Detect which cell encompasses the target text, then output its (X, Y) center coordinate. 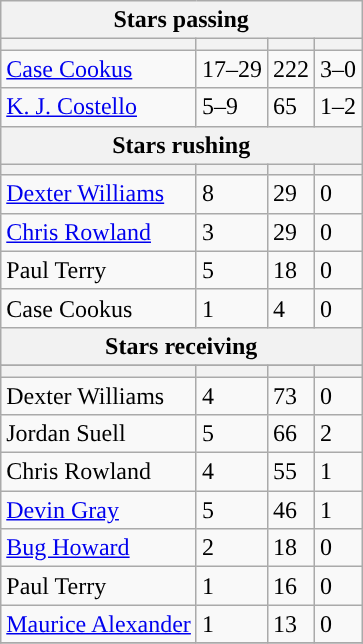
Devin Gray (99, 510)
73 (290, 395)
Bug Howard (99, 548)
3–0 (338, 69)
Jordan Suell (99, 434)
K. J. Costello (99, 107)
Stars rushing (182, 145)
65 (290, 107)
66 (290, 434)
222 (290, 69)
55 (290, 472)
46 (290, 510)
17–29 (232, 69)
5–9 (232, 107)
Stars receiving (182, 346)
Maurice Alexander (99, 624)
13 (290, 624)
1–2 (338, 107)
3 (232, 232)
16 (290, 586)
Stars passing (182, 20)
8 (232, 194)
